Detect which cell encompasses the target text, then output its (x, y) center coordinate. 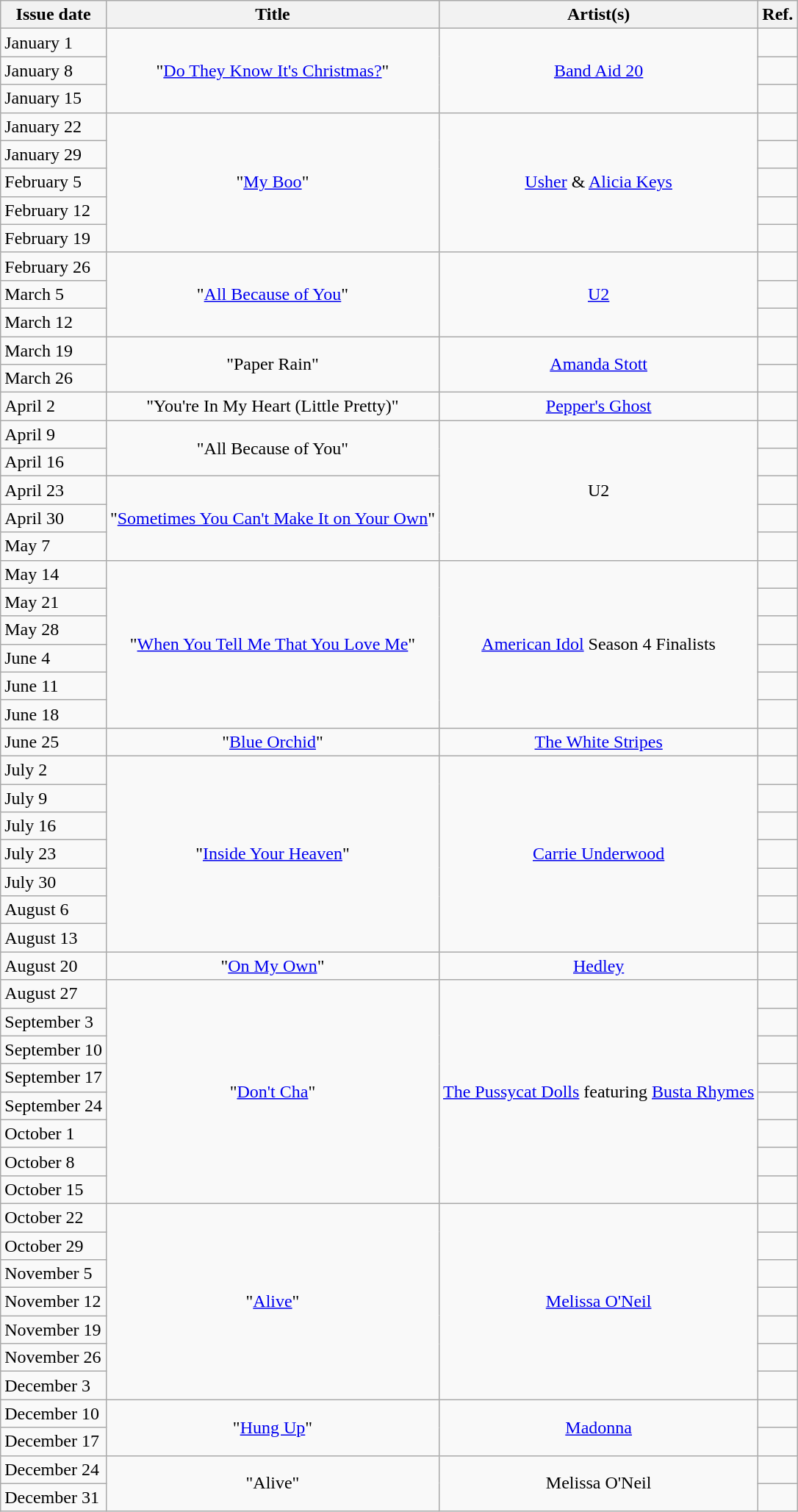
November 5 (54, 1274)
October 15 (54, 1189)
Pepper's Ghost (598, 406)
"Don't Cha" (272, 1092)
Usher & Alicia Keys (598, 182)
Hedley (598, 966)
July 2 (54, 770)
January 29 (54, 154)
June 25 (54, 742)
"Do They Know It's Christmas?" (272, 71)
May 28 (54, 630)
January 22 (54, 126)
October 8 (54, 1161)
June 4 (54, 658)
December 24 (54, 1469)
July 23 (54, 854)
"Inside Your Heaven" (272, 853)
November 19 (54, 1330)
April 16 (54, 462)
February 19 (54, 238)
December 3 (54, 1386)
Ref. (777, 15)
July 16 (54, 826)
March 12 (54, 322)
April 30 (54, 518)
The White Stripes (598, 742)
"Blue Orchid" (272, 742)
September 10 (54, 1050)
November 12 (54, 1302)
October 22 (54, 1217)
"Sometimes You Can't Make It on Your Own" (272, 518)
March 26 (54, 379)
October 1 (54, 1133)
"On My Own" (272, 966)
May 21 (54, 602)
February 5 (54, 182)
September 24 (54, 1106)
March 5 (54, 294)
August 6 (54, 910)
May 14 (54, 574)
February 12 (54, 210)
Title (272, 15)
July 9 (54, 798)
April 9 (54, 434)
September 3 (54, 1022)
Carrie Underwood (598, 853)
June 18 (54, 714)
The Pussycat Dolls featuring Busta Rhymes (598, 1092)
January 15 (54, 98)
"My Boo" (272, 182)
Amanda Stott (598, 365)
August 13 (54, 938)
January 1 (54, 43)
August 27 (54, 994)
February 26 (54, 266)
October 29 (54, 1246)
April 2 (54, 406)
"Hung Up" (272, 1427)
March 19 (54, 351)
Issue date (54, 15)
September 17 (54, 1078)
June 11 (54, 686)
January 8 (54, 71)
"You're In My Heart (Little Pretty)" (272, 406)
July 30 (54, 882)
Madonna (598, 1427)
"Paper Rain" (272, 365)
Band Aid 20 (598, 71)
American Idol Season 4 Finalists (598, 644)
May 7 (54, 546)
November 26 (54, 1358)
August 20 (54, 966)
December 10 (54, 1414)
December 17 (54, 1441)
December 31 (54, 1497)
"When You Tell Me That You Love Me" (272, 644)
April 23 (54, 490)
Artist(s) (598, 15)
